From the cell containing the given text, extract its center point as (x, y) coordinate. 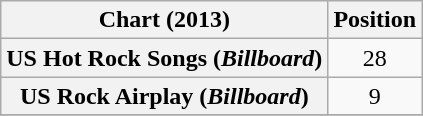
Position (375, 20)
28 (375, 58)
US Hot Rock Songs (Billboard) (164, 58)
Chart (2013) (164, 20)
9 (375, 96)
US Rock Airplay (Billboard) (164, 96)
